Detect which cell encompasses the target text, then output its [x, y] center coordinate. 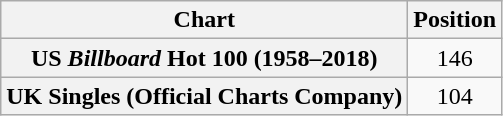
UK Singles (Official Charts Company) [204, 96]
Position [455, 20]
146 [455, 58]
104 [455, 96]
US Billboard Hot 100 (1958–2018) [204, 58]
Chart [204, 20]
